Locate the cell with the specified text and output its [X, Y] center coordinate. 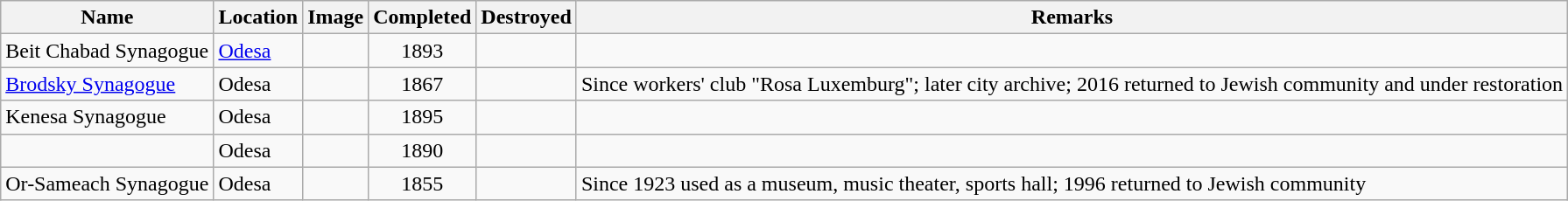
Completed [422, 17]
1867 [422, 84]
Kenesa Synagogue [107, 117]
Or-Sameach Synagogue [107, 184]
Since 1923 used as a museum, music theater, sports hall; 1996 returned to Jewish community [1072, 184]
1893 [422, 51]
1890 [422, 150]
Since workers' club "Rosa Luxemburg"; later city archive; 2016 returned to Jewish community and under restoration [1072, 84]
1855 [422, 184]
Remarks [1072, 17]
Destroyed [527, 17]
Image [336, 17]
Beit Chabad Synagogue [107, 51]
Name [107, 17]
Location [258, 17]
1895 [422, 117]
Brodsky Synagogue [107, 84]
